Provide the [X, Y] coordinate of the cell's center where the given text is located.  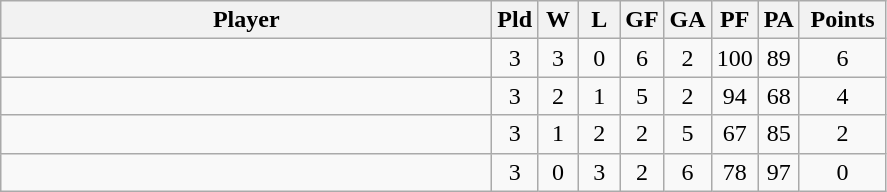
W [558, 20]
89 [778, 58]
Player [246, 20]
PF [734, 20]
78 [734, 172]
97 [778, 172]
94 [734, 96]
GA [688, 20]
GF [642, 20]
PA [778, 20]
4 [842, 96]
Points [842, 20]
100 [734, 58]
67 [734, 134]
68 [778, 96]
85 [778, 134]
Pld [515, 20]
L [600, 20]
